Determine the (x, y) coordinate at the center of the cell enclosing the given text.  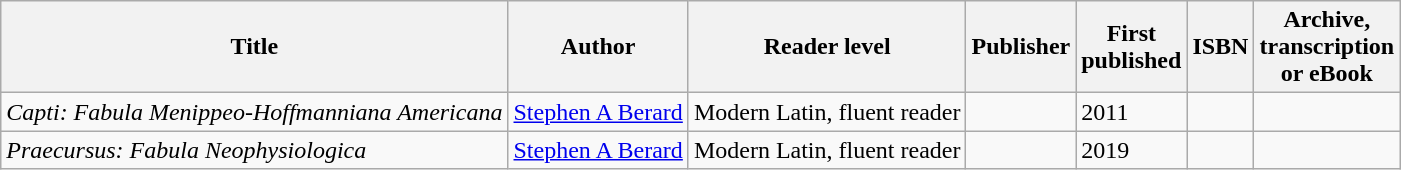
Praecursus: Fabula Neophysiologica (254, 150)
ISBN (1220, 47)
Firstpublished (1132, 47)
Author (598, 47)
Reader level (827, 47)
Publisher (1021, 47)
Capti: Fabula Menippeo-Hoffmanniana Americana (254, 112)
Archive,transcriptionor eBook (1327, 47)
Title (254, 47)
2011 (1132, 112)
2019 (1132, 150)
